Output the (x, y) coordinate of the center of the cell containing the given text.  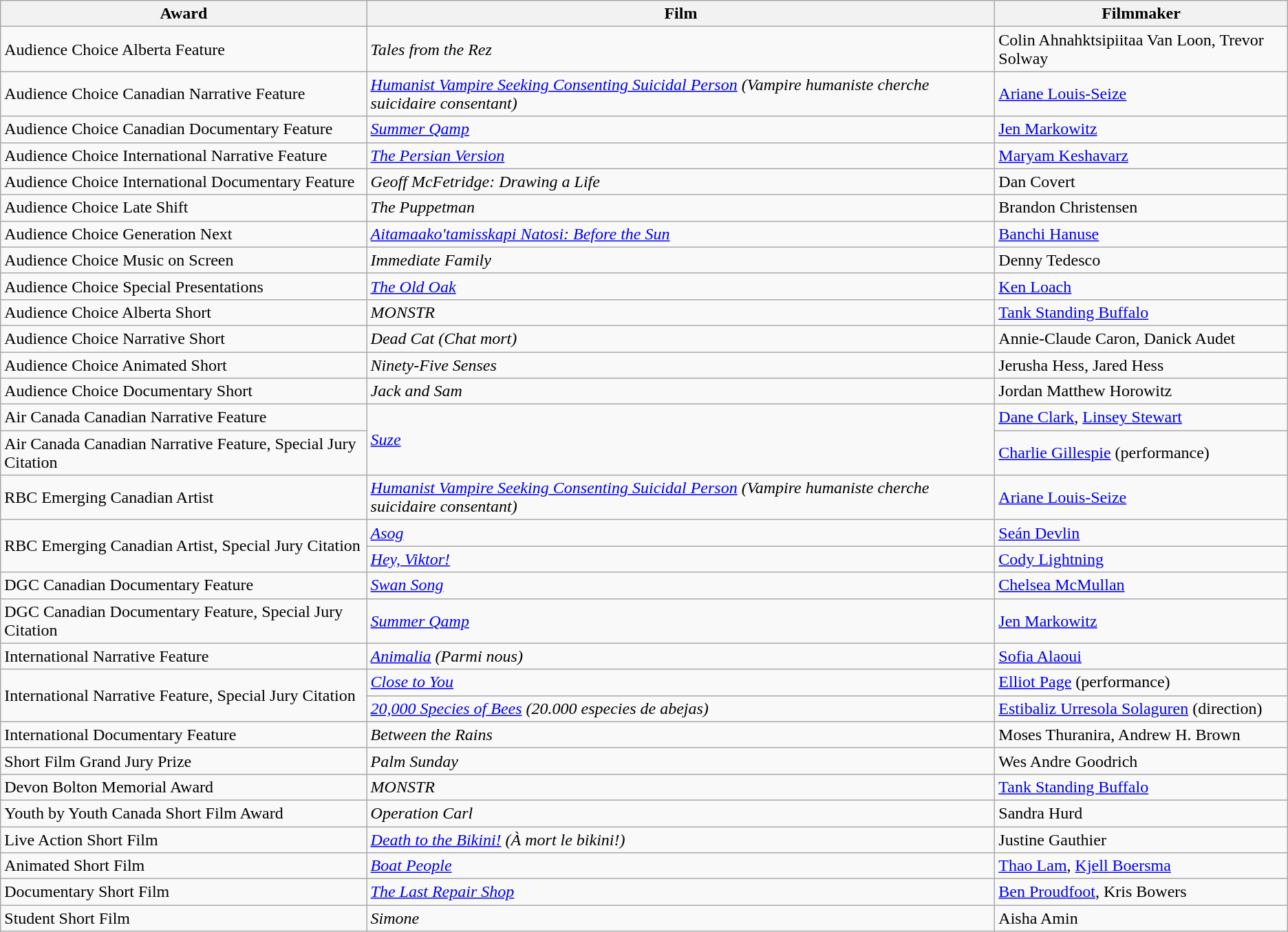
Audience Choice Late Shift (184, 208)
Audience Choice Canadian Documentary Feature (184, 129)
Simone (681, 918)
Hey, Viktor! (681, 559)
Aisha Amin (1141, 918)
Tales from the Rez (681, 50)
20,000 Species of Bees (20.000 especies de abejas) (681, 708)
Immediate Family (681, 260)
Audience Choice Canadian Narrative Feature (184, 94)
International Narrative Feature, Special Jury Citation (184, 695)
Ken Loach (1141, 286)
Chelsea McMullan (1141, 585)
Audience Choice Documentary Short (184, 391)
Maryam Keshavarz (1141, 155)
Audience Choice Special Presentations (184, 286)
Annie-Claude Caron, Danick Audet (1141, 338)
Operation Carl (681, 813)
Wes Andre Goodrich (1141, 761)
Film (681, 14)
Filmmaker (1141, 14)
Sandra Hurd (1141, 813)
Short Film Grand Jury Prize (184, 761)
Colin Ahnahktsipiitaa Van Loon, Trevor Solway (1141, 50)
Animalia (Parmi nous) (681, 656)
Audience Choice International Documentary Feature (184, 182)
Audience Choice Generation Next (184, 234)
Cody Lightning (1141, 559)
Documentary Short Film (184, 892)
Aitamaako'tamisskapi Natosi: Before the Sun (681, 234)
Charlie Gillespie (performance) (1141, 453)
Audience Choice International Narrative Feature (184, 155)
Audience Choice Narrative Short (184, 338)
Dead Cat (Chat mort) (681, 338)
Jack and Sam (681, 391)
Youth by Youth Canada Short Film Award (184, 813)
Live Action Short Film (184, 840)
Jerusha Hess, Jared Hess (1141, 365)
Audience Choice Music on Screen (184, 260)
Audience Choice Animated Short (184, 365)
Seán Devlin (1141, 533)
Moses Thuranira, Andrew H. Brown (1141, 735)
Dan Covert (1141, 182)
Asog (681, 533)
Boat People (681, 866)
Banchi Hanuse (1141, 234)
Between the Rains (681, 735)
The Last Repair Shop (681, 892)
The Old Oak (681, 286)
Student Short Film (184, 918)
Elliot Page (performance) (1141, 682)
Ninety-Five Senses (681, 365)
Denny Tedesco (1141, 260)
Close to You (681, 682)
Animated Short Film (184, 866)
Audience Choice Alberta Feature (184, 50)
Thao Lam, Kjell Boersma (1141, 866)
Estibaliz Urresola Solaguren (direction) (1141, 708)
Air Canada Canadian Narrative Feature (184, 418)
Dane Clark, Linsey Stewart (1141, 418)
Devon Bolton Memorial Award (184, 787)
Brandon Christensen (1141, 208)
The Persian Version (681, 155)
Award (184, 14)
Death to the Bikini! (À mort le bikini!) (681, 840)
Geoff McFetridge: Drawing a Life (681, 182)
DGC Canadian Documentary Feature (184, 585)
Sofia Alaoui (1141, 656)
Palm Sunday (681, 761)
Ben Proudfoot, Kris Bowers (1141, 892)
Air Canada Canadian Narrative Feature, Special Jury Citation (184, 453)
Jordan Matthew Horowitz (1141, 391)
International Documentary Feature (184, 735)
International Narrative Feature (184, 656)
Swan Song (681, 585)
Suze (681, 440)
Audience Choice Alberta Short (184, 312)
The Puppetman (681, 208)
RBC Emerging Canadian Artist, Special Jury Citation (184, 546)
DGC Canadian Documentary Feature, Special Jury Citation (184, 620)
Justine Gauthier (1141, 840)
RBC Emerging Canadian Artist (184, 498)
